Determine the (x, y) coordinate at the center of the cell enclosing the given text.  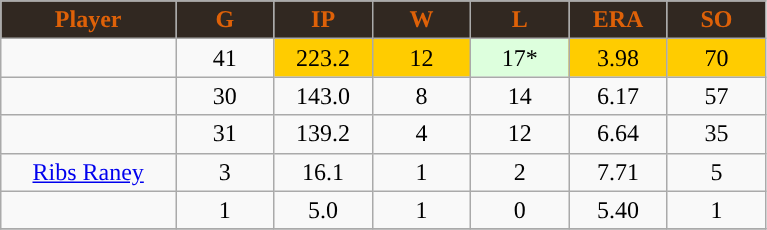
30 (225, 96)
SO (716, 20)
57 (716, 96)
3 (225, 172)
4 (421, 134)
143.0 (323, 96)
8 (421, 96)
0 (520, 210)
14 (520, 96)
IP (323, 20)
139.2 (323, 134)
G (225, 20)
3.98 (618, 58)
5.40 (618, 210)
16.1 (323, 172)
35 (716, 134)
5.0 (323, 210)
5 (716, 172)
6.17 (618, 96)
31 (225, 134)
Player (88, 20)
W (421, 20)
17* (520, 58)
223.2 (323, 58)
Ribs Raney (88, 172)
ERA (618, 20)
7.71 (618, 172)
41 (225, 58)
70 (716, 58)
6.64 (618, 134)
2 (520, 172)
L (520, 20)
